Scan for the cell matching the given text and deliver its (X, Y) coordinate at center. 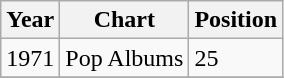
1971 (30, 58)
Pop Albums (124, 58)
Chart (124, 20)
Position (236, 20)
25 (236, 58)
Year (30, 20)
